Pinpoint the cell where the given text exists, returning its [X, Y] midpoint coordinate. 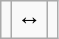
↔ [30, 20]
